For the text-containing cell, return its midpoint in [x, y] coordinate format. 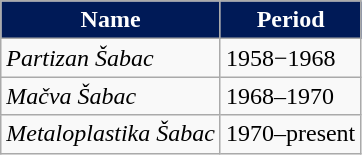
1968–1970 [290, 96]
Name [111, 20]
Period [290, 20]
Metaloplastika Šabac [111, 134]
Partizan Šabac [111, 58]
1958−1968 [290, 58]
Mačva Šabac [111, 96]
1970–present [290, 134]
